Capture the cell that displays the provided text and extract its [x, y] central coordinate. 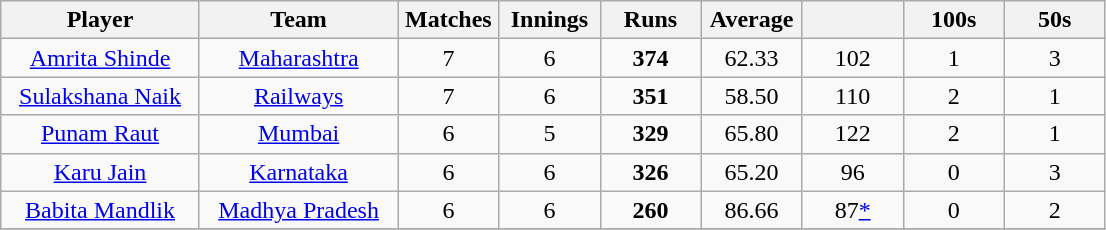
Babita Mandlik [100, 210]
Amrita Shinde [100, 58]
58.50 [752, 96]
326 [650, 172]
260 [650, 210]
65.80 [752, 134]
Maharashtra [298, 58]
Sulakshana Naik [100, 96]
86.66 [752, 210]
351 [650, 96]
Average [752, 20]
Karnataka [298, 172]
Railways [298, 96]
96 [852, 172]
65.20 [752, 172]
Runs [650, 20]
100s [954, 20]
Team [298, 20]
87* [852, 210]
50s [1054, 20]
Player [100, 20]
Mumbai [298, 134]
Innings [550, 20]
Madhya Pradesh [298, 210]
329 [650, 134]
5 [550, 134]
Matches [448, 20]
110 [852, 96]
Punam Raut [100, 134]
102 [852, 58]
122 [852, 134]
Karu Jain [100, 172]
374 [650, 58]
62.33 [752, 58]
